Return [x, y] of the center of cell containing provided text 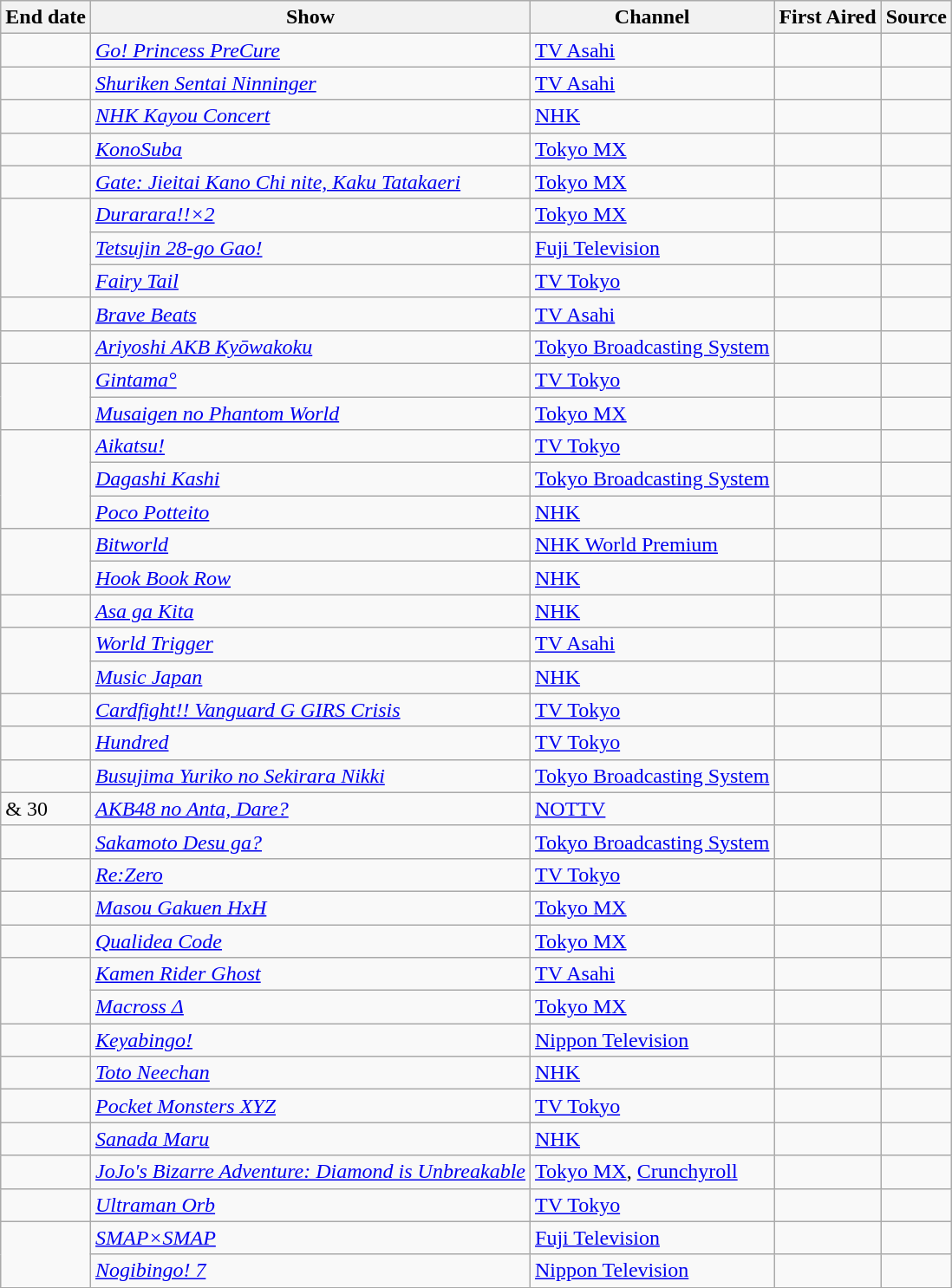
Gintama° [310, 380]
Hook Book Row [310, 578]
Go! Princess PreCure [310, 50]
Gate: Jieitai Kano Chi nite, Kaku Tatakaeri [310, 182]
KonoSuba [310, 149]
Ariyoshi AKB Kyōwakoku [310, 347]
End date [46, 17]
Qualidea Code [310, 940]
NHK World Premium [652, 545]
Cardfight!! Vanguard G GIRS Crisis [310, 710]
Channel [652, 17]
Ultraman Orb [310, 1205]
NHK Kayou Concert [310, 116]
Re:Zero [310, 875]
SMAP×SMAP [310, 1238]
Toto Neechan [310, 1073]
AKB48 no Anta, Dare? [310, 809]
Nogibingo! 7 [310, 1271]
Pocket Monsters XYZ [310, 1106]
JoJo's Bizarre Adventure: Diamond is Unbreakable [310, 1172]
Show [310, 17]
World Trigger [310, 644]
Tetsujin 28-go Gao! [310, 248]
& 30 [46, 809]
Kamen Rider Ghost [310, 974]
Durarara!!×2 [310, 215]
Music Japan [310, 677]
Dagashi Kashi [310, 479]
Bitworld [310, 545]
Sakamoto Desu ga? [310, 842]
Tokyo MX, Crunchyroll [652, 1172]
Source [916, 17]
First Aired [827, 17]
Hundred [310, 743]
Musaigen no Phantom World [310, 413]
Asa ga Kita [310, 611]
Busujima Yuriko no Sekirara Nikki [310, 776]
Shuriken Sentai Ninninger [310, 83]
NOTTV [652, 809]
Poco Potteito [310, 512]
Fairy Tail [310, 281]
Aikatsu! [310, 446]
Masou Gakuen HxH [310, 907]
Brave Beats [310, 314]
Sanada Maru [310, 1139]
Macross Δ [310, 1007]
Keyabingo! [310, 1040]
